Capture the cell that displays the provided text and extract its (x, y) central coordinate. 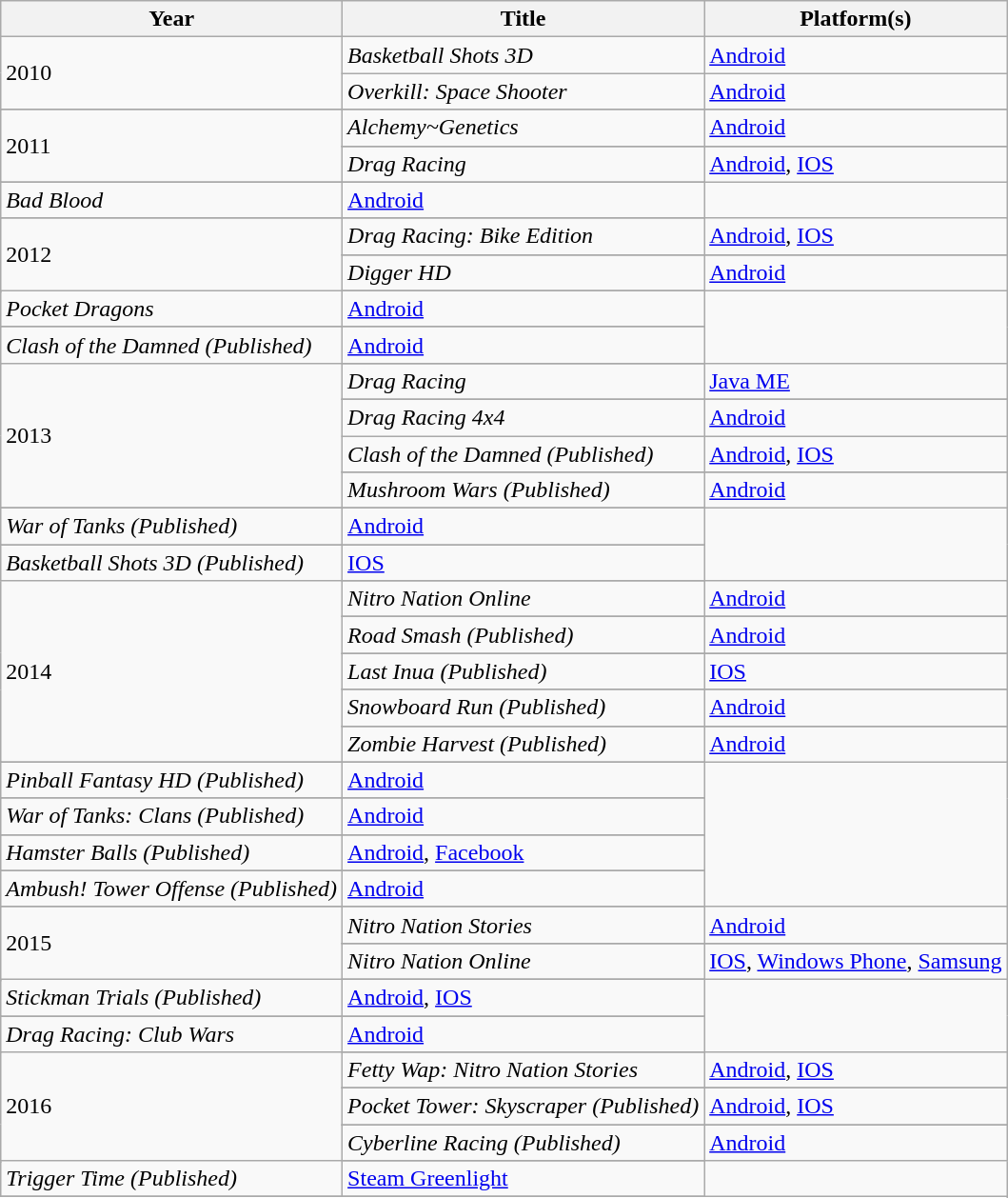
War of Tanks (Published) (171, 527)
2015 (171, 943)
Drag Racing: Bike Edition (524, 236)
Overkill: Space Shooter (524, 91)
2014 (171, 671)
2016 (171, 1107)
Trigger Time (Published) (171, 1179)
Pocket Dragons (171, 309)
Pocket Tower: Skyscraper (Published) (524, 1107)
Bad Blood (171, 200)
2011 (171, 146)
Cyberline Racing (Published) (524, 1143)
IOS, Windows Phone, Samsung (856, 961)
Steam Greenlight (524, 1179)
Road Smash (Published) (524, 635)
Snowboard Run (Published) (524, 708)
Stickman Trials (Published) (171, 997)
Nitro Nation Stories (524, 925)
Pinball Fantasy HD (Published) (171, 780)
Drag Racing: Club Wars (171, 1033)
Last Inua (Published) (524, 671)
Zombie Harvest (Published) (524, 744)
Java ME (856, 381)
Drag Racing 4x4 (524, 417)
Ambush! Tower Offense (Published) (171, 889)
Mushroom Wars (Published) (524, 490)
2012 (171, 254)
Digger HD (524, 272)
Year (171, 19)
Platform(s) (856, 19)
Basketball Shots 3D (Published) (171, 563)
Title (524, 19)
2013 (171, 435)
Android, Facebook (524, 852)
Hamster Balls (Published) (171, 852)
Alchemy~Genetics (524, 128)
War of Tanks: Clans (Published) (171, 816)
Basketball Shots 3D (524, 55)
2010 (171, 73)
Fetty Wap: Nitro Nation Stories (524, 1070)
